Identify which cell holds the provided text, then report its (X, Y) central coordinate. 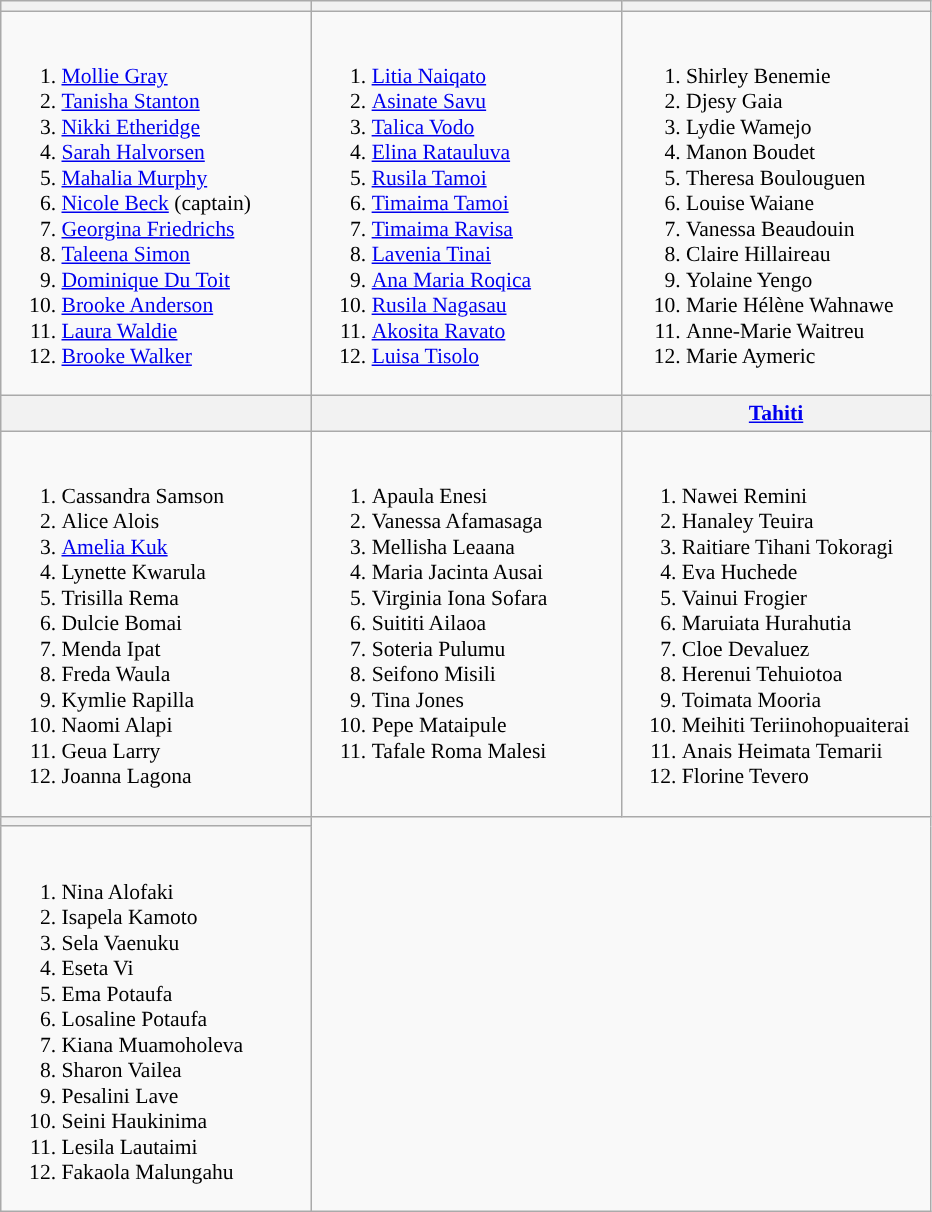
Tahiti (776, 414)
Cassandra SamsonAlice AloisAmelia KukLynette KwarulaTrisilla RemaDulcie BomaiMenda IpatFreda WaulaKymlie RapillaNaomi AlapiGeua LarryJoanna Lagona (156, 624)
